For the text-containing cell, return its midpoint in (x, y) coordinate format. 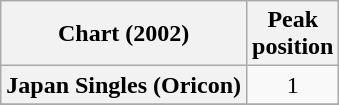
Japan Singles (Oricon) (124, 85)
Peakposition (293, 34)
Chart (2002) (124, 34)
1 (293, 85)
